Return [X, Y] of the center of cell containing provided text 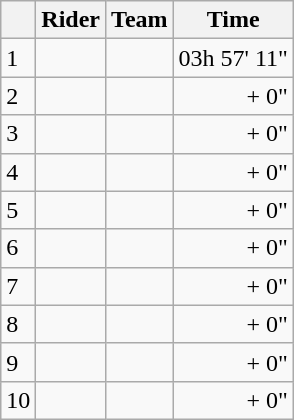
2 [18, 96]
Time [233, 20]
03h 57' 11" [233, 58]
5 [18, 210]
9 [18, 362]
3 [18, 134]
4 [18, 172]
8 [18, 324]
Team [140, 20]
1 [18, 58]
7 [18, 286]
Rider [71, 20]
10 [18, 400]
6 [18, 248]
